Pinpoint the cell where the given text exists, returning its (x, y) midpoint coordinate. 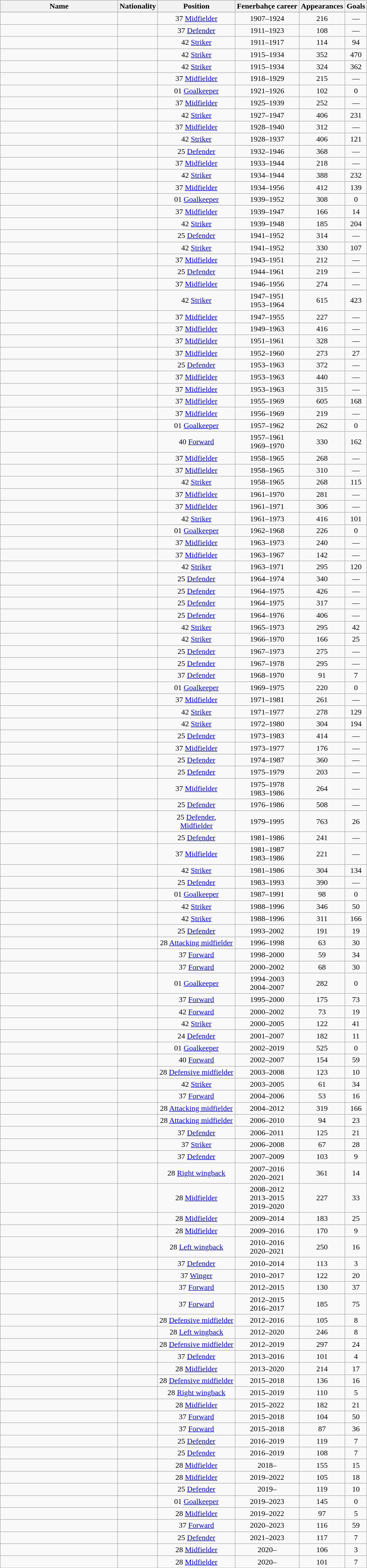
241 (322, 838)
1971–1981 (267, 700)
352 (322, 55)
372 (322, 365)
1975–1979 (267, 772)
2009–2014 (267, 1219)
25 Defender,Midfielder (196, 821)
423 (356, 300)
275 (322, 651)
145 (322, 1501)
414 (322, 736)
1973–1983 (267, 736)
525 (322, 1048)
250 (322, 1247)
1927–1947 (267, 115)
117 (322, 1538)
763 (322, 821)
Fenerbahçe career (267, 6)
115 (356, 482)
240 (322, 543)
1949–1963 (267, 329)
1939–1948 (267, 224)
1957–19611969–1970 (267, 442)
212 (322, 260)
26 (356, 821)
2006–2008 (267, 1144)
130 (322, 1288)
1939–1947 (267, 212)
17 (356, 1368)
1928–1940 (267, 127)
314 (322, 236)
312 (322, 127)
2002–2007 (267, 1060)
470 (356, 55)
2019– (267, 1489)
1963–1967 (267, 555)
27 (356, 353)
1944–1961 (267, 272)
4 (356, 1356)
1961–1970 (267, 494)
2013–2016 (267, 1356)
1934–1944 (267, 175)
1968–1970 (267, 675)
390 (322, 882)
1967–1973 (267, 651)
2004–2006 (267, 1096)
1964–1974 (267, 579)
1943–1951 (267, 260)
168 (356, 401)
120 (356, 567)
2001–2007 (267, 1036)
1952–1960 (267, 353)
1965–1973 (267, 627)
231 (356, 115)
252 (322, 103)
170 (322, 1231)
340 (322, 579)
2006–2010 (267, 1120)
37 Striker (196, 1144)
2018– (267, 1465)
106 (322, 1550)
2015–2022 (267, 1405)
1966–1970 (267, 639)
1975–19781983–1986 (267, 789)
328 (322, 341)
53 (322, 1096)
315 (322, 389)
1995–2000 (267, 1000)
203 (322, 772)
1974–1987 (267, 760)
61 (322, 1084)
226 (322, 530)
273 (322, 353)
2006–2011 (267, 1132)
2019–2023 (267, 1501)
281 (322, 494)
1998–2000 (267, 955)
2004–2012 (267, 1108)
154 (322, 1060)
1994–20032004–2007 (267, 984)
20 (356, 1275)
1993–2002 (267, 931)
1987–1991 (267, 894)
37 (356, 1288)
278 (322, 712)
2012–2019 (267, 1344)
1979–1995 (267, 821)
362 (356, 67)
2015–2019 (267, 1393)
24 Defender (196, 1036)
Name (59, 6)
1962–1968 (267, 530)
264 (322, 789)
183 (322, 1219)
87 (322, 1429)
123 (322, 1072)
1971–1977 (267, 712)
162 (356, 442)
2007–20162020–2021 (267, 1173)
297 (322, 1344)
2009–2016 (267, 1231)
24 (356, 1344)
306 (322, 506)
1996–1998 (267, 943)
142 (322, 555)
2000–2005 (267, 1024)
114 (322, 43)
1928–1937 (267, 139)
412 (322, 188)
139 (356, 188)
110 (322, 1393)
261 (322, 700)
116 (322, 1525)
1973–1977 (267, 748)
2002–2019 (267, 1048)
246 (322, 1332)
368 (322, 151)
214 (322, 1368)
1911–1923 (267, 30)
1983–1993 (267, 882)
2012–2016 (267, 1320)
11 (356, 1036)
194 (356, 724)
2021–2023 (267, 1538)
1981–19871983–1986 (267, 854)
311 (322, 919)
2008–20122013–20152019–2020 (267, 1198)
1947–1955 (267, 317)
2003–2005 (267, 1084)
121 (356, 139)
2012–20152016–2017 (267, 1304)
615 (322, 300)
308 (322, 200)
1969–1975 (267, 688)
216 (322, 18)
1956–1969 (267, 413)
33 (356, 1198)
1963–1973 (267, 543)
388 (322, 175)
215 (322, 79)
1964–1976 (267, 615)
1932–1946 (267, 151)
1933–1944 (267, 163)
36 (356, 1429)
2010–2014 (267, 1263)
324 (322, 67)
Position (196, 6)
1925–1939 (267, 103)
605 (322, 401)
75 (356, 1304)
23 (356, 1120)
176 (322, 748)
1976–1986 (267, 805)
41 (356, 1024)
1946–1956 (267, 284)
15 (356, 1465)
204 (356, 224)
2007–2009 (267, 1156)
68 (322, 967)
125 (322, 1132)
1961–1971 (267, 506)
102 (322, 91)
1947–19511953–1964 (267, 300)
2020–2023 (267, 1525)
98 (322, 894)
Goals (356, 6)
129 (356, 712)
218 (322, 163)
42 Forward (196, 1012)
2003–2008 (267, 1072)
440 (322, 377)
1907–1924 (267, 18)
361 (322, 1173)
18 (356, 1477)
97 (322, 1513)
221 (322, 854)
346 (322, 906)
28 (356, 1144)
2012–2015 (267, 1288)
Appearances (322, 6)
317 (322, 603)
2010–2017 (267, 1275)
310 (322, 470)
113 (322, 1263)
104 (322, 1417)
175 (322, 1000)
136 (322, 1380)
191 (322, 931)
1918–1929 (267, 79)
103 (322, 1156)
1951–1961 (267, 341)
282 (322, 984)
1972–1980 (267, 724)
220 (322, 688)
155 (322, 1465)
134 (356, 870)
274 (322, 284)
508 (322, 805)
37 Winger (196, 1275)
1961–1973 (267, 518)
1955–1969 (267, 401)
360 (322, 760)
319 (322, 1108)
1934–1956 (267, 188)
1911–1917 (267, 43)
Nationality (138, 6)
426 (322, 591)
232 (356, 175)
67 (322, 1144)
2012–2020 (267, 1332)
1967–1978 (267, 663)
1963–1971 (267, 567)
262 (322, 425)
107 (356, 248)
91 (322, 675)
1957–1962 (267, 425)
42 (356, 627)
1921–1926 (267, 91)
2010–20162020–2021 (267, 1247)
63 (322, 943)
2013–2020 (267, 1368)
1939–1952 (267, 200)
